Locate the cell with the specified text and output its [x, y] center coordinate. 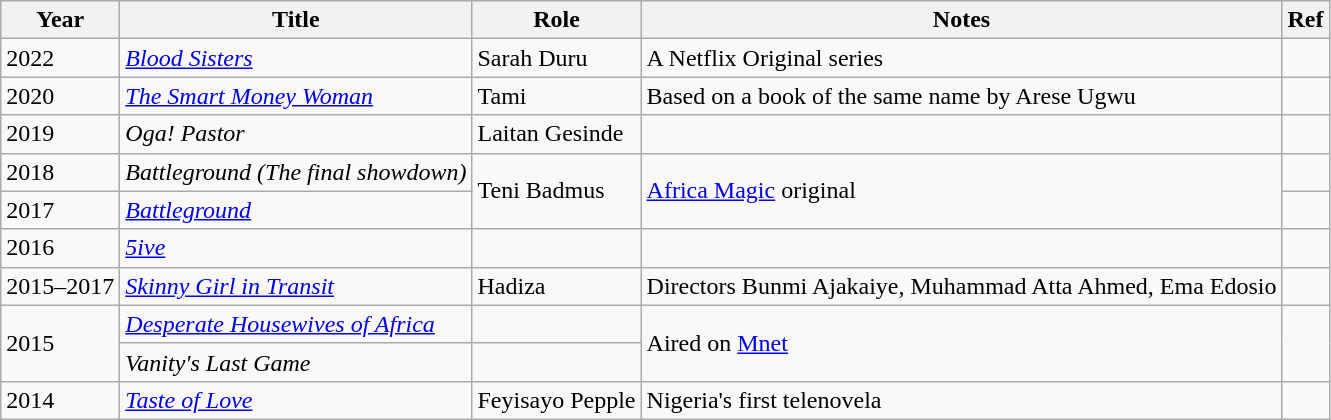
Year [60, 20]
Feyisayo Pepple [556, 400]
Africa Magic original [962, 191]
Nigeria's first telenovela [962, 400]
2015 [60, 343]
Laitan Gesinde [556, 134]
Teni Badmus [556, 191]
Battleground (The final showdown) [296, 172]
Notes [962, 20]
Based on a book of the same name by Arese Ugwu [962, 96]
2022 [60, 58]
Role [556, 20]
Battleground [296, 210]
Sarah Duru [556, 58]
Vanity's Last Game [296, 362]
2014 [60, 400]
2018 [60, 172]
Aired on Mnet [962, 343]
Title [296, 20]
Taste of Love [296, 400]
Desperate Housewives of Africa [296, 324]
2016 [60, 248]
The Smart Money Woman [296, 96]
Ref [1306, 20]
Skinny Girl in Transit [296, 286]
Directors Bunmi Ajakaiye, Muhammad Atta Ahmed, Ema Edosio [962, 286]
2020 [60, 96]
Tami [556, 96]
Blood Sisters [296, 58]
Oga! Pastor [296, 134]
2019 [60, 134]
2015–2017 [60, 286]
5ive [296, 248]
2017 [60, 210]
Hadiza [556, 286]
A Netflix Original series [962, 58]
